Return [X, Y] of the center of cell containing provided text 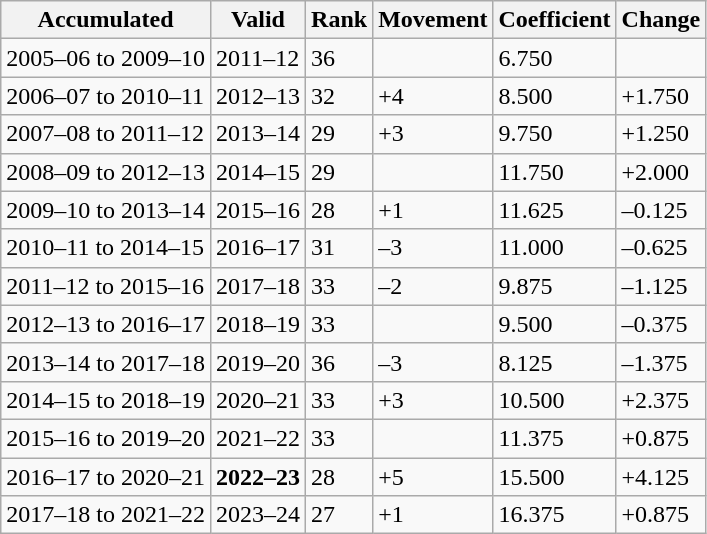
9.500 [554, 324]
2018–19 [258, 324]
2012–13 to 2016–17 [106, 324]
2011–12 [258, 58]
2023–24 [258, 515]
+2.000 [661, 172]
2019–20 [258, 362]
+4.125 [661, 477]
2007–08 to 2011–12 [106, 134]
2022–23 [258, 477]
Change [661, 20]
–0.375 [661, 324]
+1.250 [661, 134]
2015–16 to 2019–20 [106, 438]
2014–15 to 2018–19 [106, 400]
27 [340, 515]
8.500 [554, 96]
16.375 [554, 515]
–0.625 [661, 248]
2010–11 to 2014–15 [106, 248]
–1.375 [661, 362]
2021–22 [258, 438]
Rank [340, 20]
2014–15 [258, 172]
15.500 [554, 477]
2016–17 [258, 248]
2006–07 to 2010–11 [106, 96]
Coefficient [554, 20]
2012–13 [258, 96]
2013–14 [258, 134]
6.750 [554, 58]
Accumulated [106, 20]
9.750 [554, 134]
11.750 [554, 172]
2008–09 to 2012–13 [106, 172]
–0.125 [661, 210]
Movement [433, 20]
2016–17 to 2020–21 [106, 477]
9.875 [554, 286]
2017–18 to 2021–22 [106, 515]
2017–18 [258, 286]
2011–12 to 2015–16 [106, 286]
2015–16 [258, 210]
10.500 [554, 400]
+4 [433, 96]
–2 [433, 286]
+1.750 [661, 96]
+5 [433, 477]
2005–06 to 2009–10 [106, 58]
32 [340, 96]
+2.375 [661, 400]
2009–10 to 2013–14 [106, 210]
8.125 [554, 362]
31 [340, 248]
11.000 [554, 248]
–1.125 [661, 286]
Valid [258, 20]
2013–14 to 2017–18 [106, 362]
11.375 [554, 438]
11.625 [554, 210]
2020–21 [258, 400]
